Return the [X, Y] coordinate for the center point of the cell that contains the specified text.  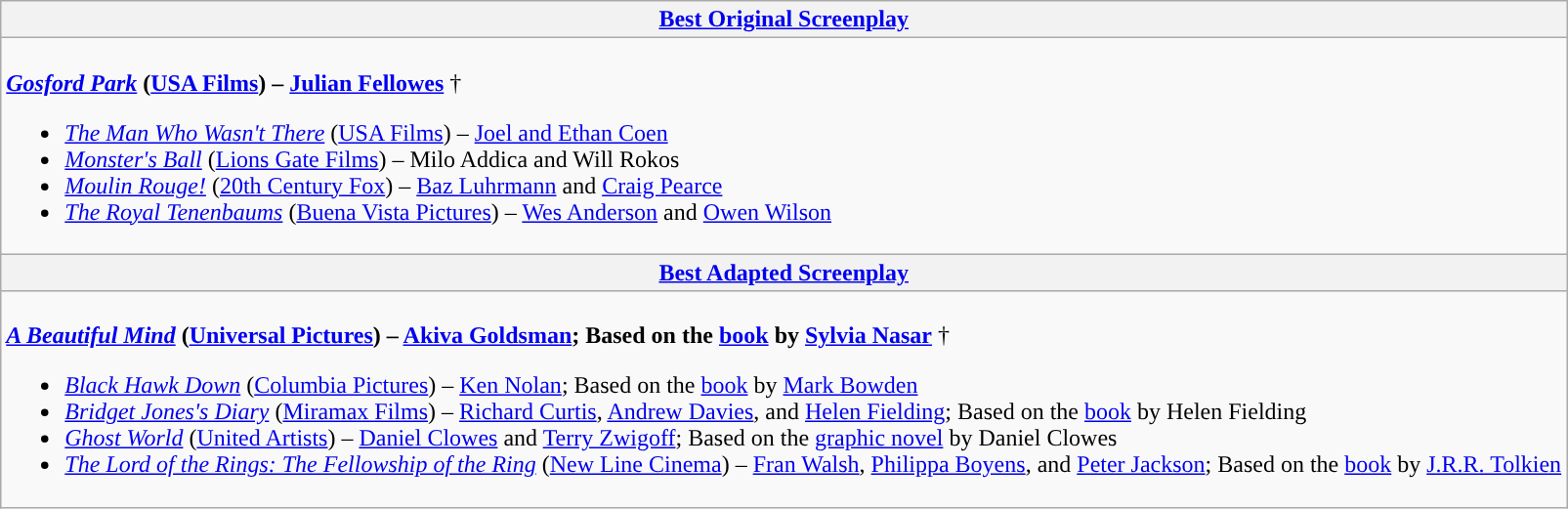
Best Original Screenplay [784, 20]
Best Adapted Screenplay [784, 273]
